From the cell containing the given text, extract its center point as (X, Y) coordinate. 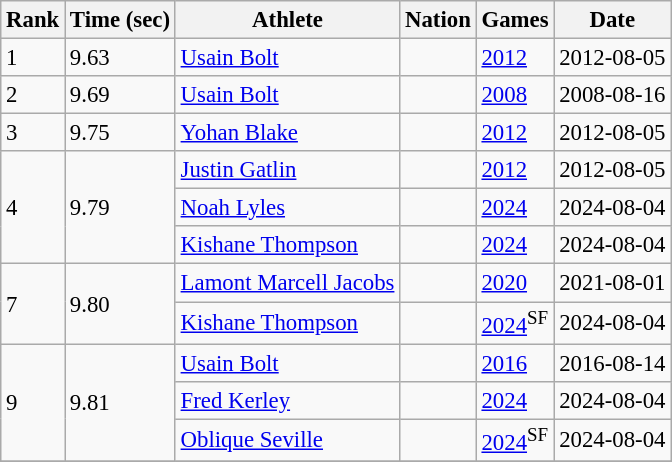
2008 (515, 95)
9.79 (120, 208)
2016 (515, 363)
Oblique Seville (287, 440)
Games (515, 20)
9.80 (120, 304)
Rank (33, 20)
4 (33, 208)
9 (33, 402)
1 (33, 58)
Athlete (287, 20)
2021-08-01 (612, 283)
3 (33, 133)
Lamont Marcell Jacobs (287, 283)
Time (sec) (120, 20)
Justin Gatlin (287, 170)
Nation (438, 20)
9.69 (120, 95)
9.63 (120, 58)
2008-08-16 (612, 95)
2016-08-14 (612, 363)
Yohan Blake (287, 133)
Date (612, 20)
9.81 (120, 402)
Noah Lyles (287, 208)
9.75 (120, 133)
2 (33, 95)
Fred Kerley (287, 400)
7 (33, 304)
2020 (515, 283)
